Identify which cell holds the provided text, then report its (X, Y) central coordinate. 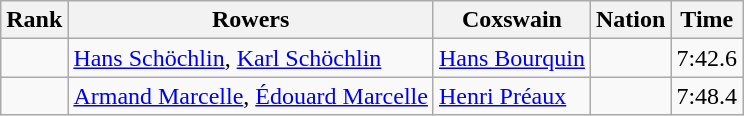
Rank (34, 20)
7:42.6 (707, 58)
Hans Bourquin (512, 58)
Armand Marcelle, Édouard Marcelle (251, 96)
Coxswain (512, 20)
Nation (630, 20)
Hans Schöchlin, Karl Schöchlin (251, 58)
Time (707, 20)
7:48.4 (707, 96)
Henri Préaux (512, 96)
Rowers (251, 20)
